Identify which cell holds the provided text, then report its (x, y) central coordinate. 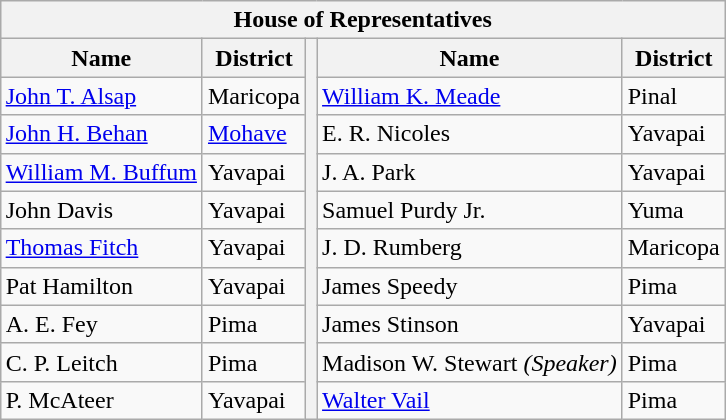
Madison W. Stewart (Speaker) (470, 362)
Walter Vail (470, 400)
James Stinson (470, 324)
Pinal (674, 96)
A. E. Fey (101, 324)
John H. Behan (101, 134)
Pat Hamilton (101, 286)
Thomas Fitch (101, 248)
Yuma (674, 210)
John Davis (101, 210)
William M. Buffum (101, 172)
J. A. Park (470, 172)
James Speedy (470, 286)
J. D. Rumberg (470, 248)
C. P. Leitch (101, 362)
House of Representatives (362, 20)
John T. Alsap (101, 96)
P. McAteer (101, 400)
Mohave (254, 134)
Samuel Purdy Jr. (470, 210)
E. R. Nicoles (470, 134)
William K. Meade (470, 96)
